Provide the [X, Y] coordinate of the cell's center where the given text is located.  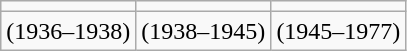
(1945–1977) [338, 31]
(1938–1945) [204, 31]
(1936–1938) [68, 31]
